Capture the cell that displays the provided text and extract its (x, y) central coordinate. 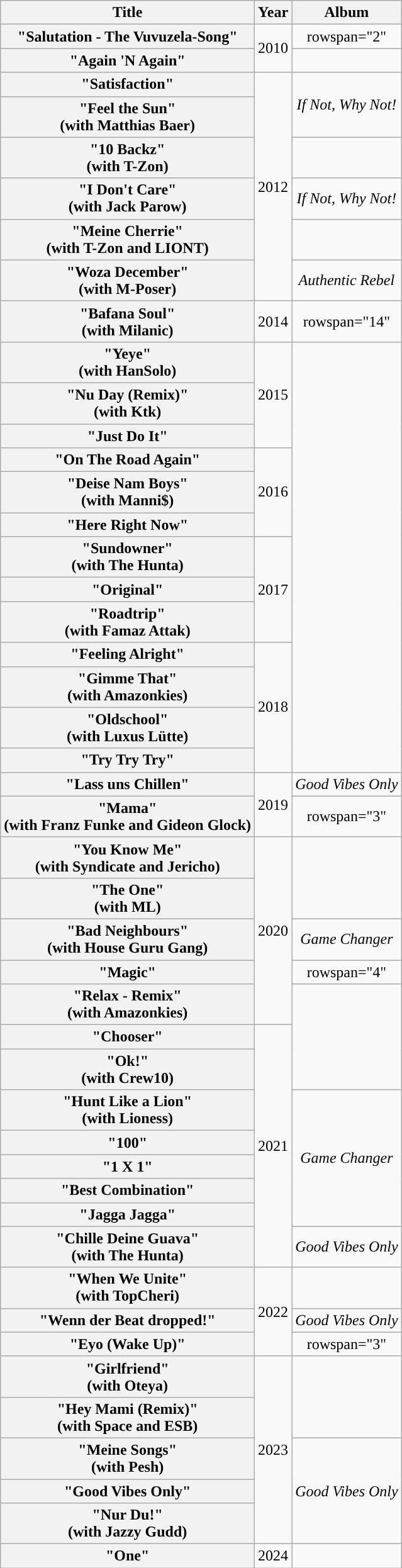
2014 (273, 321)
"Magic" (128, 972)
2021 (273, 1146)
"Nur Du!"(with Jazzy Gudd) (128, 1524)
"Chooser" (128, 1037)
"1 X 1" (128, 1167)
"Bafana Soul"(with Milanic) (128, 321)
2012 (273, 186)
"Good Vibes Only" (128, 1491)
"Yeye"(with HanSolo) (128, 362)
"Mama"(with Franz Funke and Gideon Glock) (128, 817)
"Salutation - The Vuvuzela-Song" (128, 36)
"Roadtrip"(with Famaz Attak) (128, 622)
2019 (273, 804)
"Nu Day (Remix)"(with Ktk) (128, 403)
2017 (273, 590)
"Satisfaction" (128, 84)
"Original" (128, 590)
"Jagga Jagga" (128, 1214)
"Lass uns Chillen" (128, 784)
2010 (273, 48)
"Try Try Try" (128, 760)
"One" (128, 1556)
"The One"(with ML) (128, 899)
Title (128, 13)
"Oldschool"(with Luxus Lütte) (128, 727)
2024 (273, 1556)
"On The Road Again" (128, 460)
Album (347, 13)
"Sundowner"(with The Hunta) (128, 557)
"Feel the Sun"(with Matthias Baer) (128, 117)
"Again 'N Again" (128, 60)
"Just Do It" (128, 436)
"Girlfriend"(with Oteya) (128, 1377)
"Eyo (Wake Up)" (128, 1344)
"Deise Nam Boys"(with Manni$) (128, 492)
"Gimme That"(with Amazonkies) (128, 687)
"Here Right Now" (128, 525)
"Bad Neighbours"(with House Guru Gang) (128, 939)
"Woza December"(with M-Poser) (128, 281)
"Meine Cherrie"(with T-Zon and LIONT) (128, 239)
Year (273, 13)
2016 (273, 492)
"Meine Songs"(with Pesh) (128, 1459)
"When We Unite"(with TopCheri) (128, 1287)
rowspan="14" (347, 321)
rowspan="2" (347, 36)
"Relax - Remix"(with Amazonkies) (128, 1004)
Authentic Rebel (347, 281)
2023 (273, 1450)
"Hey Mami (Remix)"(with Space and ESB) (128, 1417)
rowspan="4" (347, 972)
2020 (273, 931)
"Wenn der Beat dropped!" (128, 1320)
"I Don't Care"(with Jack Parow) (128, 199)
2022 (273, 1311)
2018 (273, 707)
"100" (128, 1143)
"Chille Deine Guava"(with The Hunta) (128, 1247)
"Best Combination" (128, 1190)
"Ok!"(with Crew10) (128, 1070)
"You Know Me"(with Syndicate and Jericho) (128, 857)
2015 (273, 395)
"Feeling Alright" (128, 654)
"Hunt Like a Lion"(with Lioness) (128, 1110)
"10 Backz"(with T-Zon) (128, 157)
